Determine the [x, y] coordinate at the center of the cell enclosing the given text.  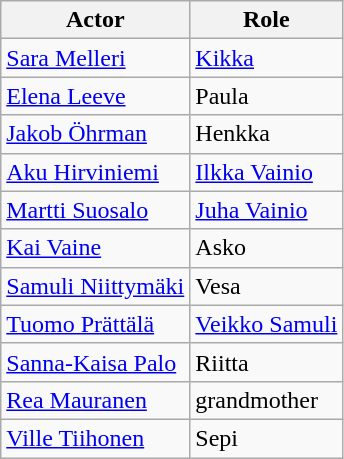
Aku Hirviniemi [96, 172]
Elena Leeve [96, 96]
Role [266, 20]
Henkka [266, 134]
Kikka [266, 58]
Riitta [266, 362]
Ilkka Vainio [266, 172]
Martti Suosalo [96, 210]
Juha Vainio [266, 210]
Asko [266, 248]
Jakob Öhrman [96, 134]
grandmother [266, 400]
Rea Mauranen [96, 400]
Sanna-Kaisa Palo [96, 362]
Actor [96, 20]
Sara Melleri [96, 58]
Paula [266, 96]
Kai Vaine [96, 248]
Samuli Niittymäki [96, 286]
Vesa [266, 286]
Sepi [266, 438]
Veikko Samuli [266, 324]
Tuomo Prättälä [96, 324]
Ville Tiihonen [96, 438]
